For the text-containing cell, return its midpoint in [X, Y] coordinate format. 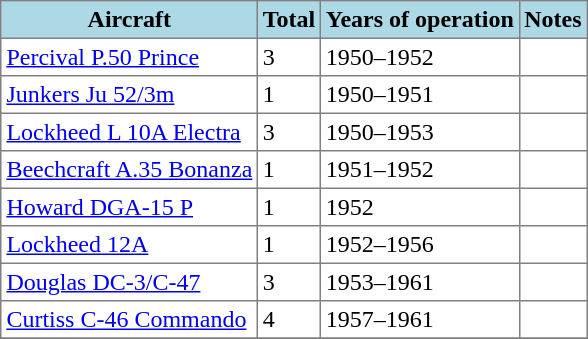
1953–1961 [420, 282]
Douglas DC-3/C-47 [129, 282]
4 [290, 320]
1952–1956 [420, 245]
Lockheed 12A [129, 245]
1950–1952 [420, 57]
Notes [553, 20]
1952 [420, 207]
1950–1953 [420, 132]
1951–1952 [420, 170]
Lockheed L 10A Electra [129, 132]
Years of operation [420, 20]
Aircraft [129, 20]
Percival P.50 Prince [129, 57]
Total [290, 20]
Beechcraft A.35 Bonanza [129, 170]
Howard DGA-15 P [129, 207]
1957–1961 [420, 320]
1950–1951 [420, 95]
Curtiss C-46 Commando [129, 320]
Junkers Ju 52/3m [129, 95]
